Scan for the cell matching the given text and deliver its [X, Y] coordinate at center. 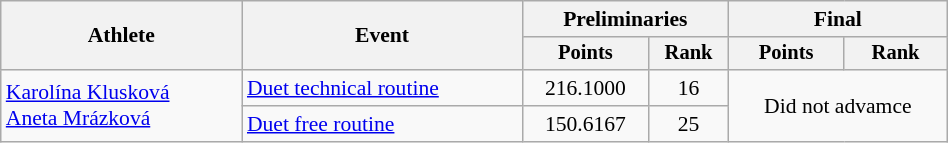
Athlete [122, 36]
25 [689, 124]
216.1000 [585, 88]
Karolína KluskováAneta Mrázková [122, 106]
Did not advamce [838, 106]
Event [382, 36]
Duet technical routine [382, 88]
Final [838, 19]
Duet free routine [382, 124]
16 [689, 88]
150.6167 [585, 124]
Preliminaries [625, 19]
